Return the [X, Y] coordinate for the center point of the cell that contains the specified text.  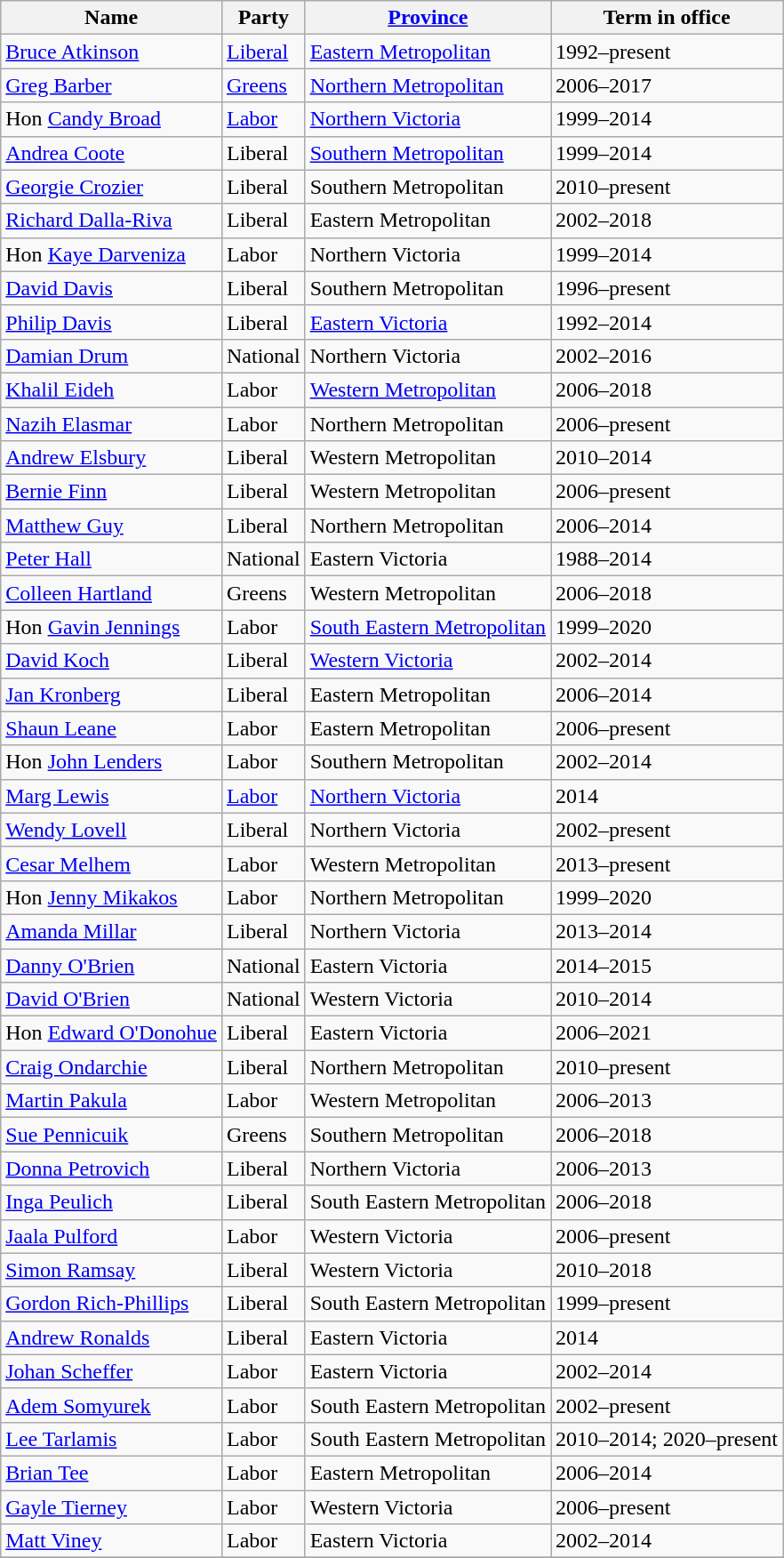
Gordon Rich-Phillips [112, 1304]
Simon Ramsay [112, 1270]
Gayle Tierney [112, 1507]
Cesar Melhem [112, 863]
Amanda Millar [112, 931]
Hon John Lenders [112, 762]
Danny O'Brien [112, 965]
Georgie Crozier [112, 187]
Lee Tarlamis [112, 1439]
Matthew Guy [112, 526]
Craig Ondarchie [112, 1067]
2002–2018 [667, 221]
Hon Gavin Jennings [112, 627]
2014–2015 [667, 965]
Shaun Leane [112, 728]
Khalil Eideh [112, 389]
Party [263, 18]
Nazih Elasmar [112, 424]
Matt Viney [112, 1541]
Name [112, 18]
1992–present [667, 52]
David Davis [112, 288]
Jan Kronberg [112, 695]
2006–2021 [667, 1033]
Inga Peulich [112, 1202]
David O'Brien [112, 1000]
Richard Dalla-Riva [112, 221]
2013–present [667, 863]
Adem Somyurek [112, 1405]
Andrew Ronalds [112, 1337]
Donna Petrovich [112, 1168]
2010–2014; 2020–present [667, 1439]
2013–2014 [667, 931]
Andrew Elsbury [112, 458]
1988–2014 [667, 559]
Philip Davis [112, 322]
Damian Drum [112, 356]
Peter Hall [112, 559]
Martin Pakula [112, 1101]
1999–present [667, 1304]
Andrea Coote [112, 153]
Hon Candy Broad [112, 119]
2010–2018 [667, 1270]
1992–2014 [667, 322]
Wendy Lovell [112, 830]
1996–present [667, 288]
Greg Barber [112, 85]
Bernie Finn [112, 492]
David Koch [112, 661]
Province [428, 18]
Hon Kaye Darveniza [112, 254]
Brian Tee [112, 1473]
2006–2017 [667, 85]
Hon Edward O'Donohue [112, 1033]
Bruce Atkinson [112, 52]
Jaala Pulford [112, 1236]
Term in office [667, 18]
Marg Lewis [112, 796]
Sue Pennicuik [112, 1135]
Hon Jenny Mikakos [112, 897]
Johan Scheffer [112, 1371]
2002–2016 [667, 356]
Colleen Hartland [112, 593]
